Capture the cell that displays the provided text and extract its [x, y] central coordinate. 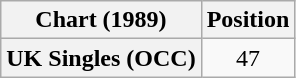
Position [248, 20]
Chart (1989) [101, 20]
47 [248, 58]
UK Singles (OCC) [101, 58]
